Identify which cell holds the provided text, then report its [x, y] central coordinate. 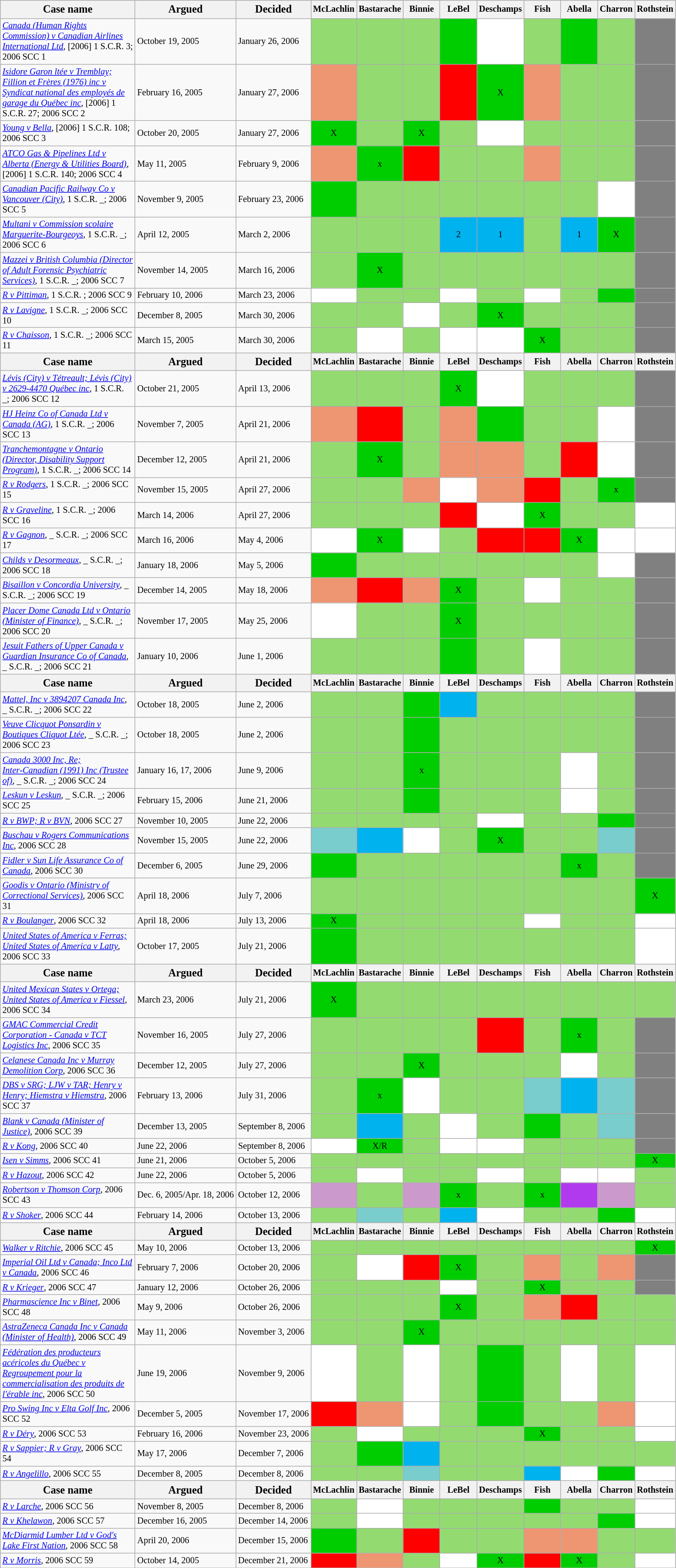
GMAC Commercial Credit Corporation - Canada v TCT Logistics Inc, 2006 SCC 35 [68, 1035]
Bisaillon v Concordia University, _ S.C.R. _; 2006 SCC 19 [68, 590]
November 7, 2005 [185, 424]
R v Khelawon, 2006 SCC 57 [68, 1521]
United States of America v Ferras; United States of America v Latty, 2006 SCC 33 [68, 946]
January 26, 2006 [273, 41]
November 3, 2006 [273, 1332]
R v Hazout, 2006 SCC 42 [68, 1175]
R v Boulanger, 2006 SCC 32 [68, 921]
April 20, 2006 [185, 1541]
November 16, 2005 [185, 1035]
R v Déry, 2006 SCC 53 [68, 1433]
January 16, 17, 2006 [185, 771]
December 15, 2006 [273, 1541]
Canada (Human Rights Commission) v Canadian Airlines International Ltd, [2006] 1 S.C.R. 3; 2006 SCC 1 [68, 41]
R v Shoker, 2006 SCC 44 [68, 1215]
April 12, 2005 [185, 235]
Isidore Garon ltée v Tremblay; Fillion et Frères (1976) inc v Syndicat national des employés de garage du Québec inc, [2006] 1 S.C.R. 27; 2006 SCC 2 [68, 92]
R v Gagnon, _ S.C.R. _; 2006 SCC 17 [68, 540]
December 13, 2005 [185, 1126]
February 13, 2006 [185, 1096]
Veuve Clicquot Ponsardin v Boutiques Cliquot Ltée, _ S.C.R. _; 2006 SCC 23 [68, 735]
October 21, 2005 [185, 388]
May 17, 2006 [185, 1454]
R v Larche, 2006 SCC 56 [68, 1506]
December 5, 2005 [185, 1414]
Walker v Ritchie, 2006 SCC 45 [68, 1248]
Fédération des producteurs acéricoles du Québec v Regroupement pour la commercialisation des produits de l'érable inc, 2006 SCC 50 [68, 1373]
March 14, 2006 [185, 515]
February 7, 2006 [185, 1267]
November 9, 2005 [185, 199]
HJ Heinz Co of Canada Ltd v Canada (AG), 1 S.C.R. _; 2006 SCC 13 [68, 424]
Isen v Simms, 2006 SCC 41 [68, 1161]
Tranchemontagne v Ontario (Director, Disability Support Program), 1 S.C.R. _; 2006 SCC 14 [68, 460]
Leskun v Leskun, _ S.C.R. _; 2006 SCC 25 [68, 801]
November 17, 2006 [273, 1414]
December 7, 2006 [273, 1454]
Pro Swing Inc v Elta Golf Inc, 2006 SCC 52 [68, 1414]
April 13, 2006 [273, 388]
X/R [380, 1146]
Mattel, Inc v 3894207 Canada Inc, _ S.C.R. _; 2006 SCC 22 [68, 704]
Dec. 6, 2005/Apr. 18, 2006 [185, 1195]
October 14, 2005 [185, 1561]
July 31, 2006 [273, 1096]
January 12, 2006 [185, 1287]
November 10, 2005 [185, 821]
Young v Bella, [2006] 1 S.C.R. 108; 2006 SCC 3 [68, 133]
May 4, 2006 [273, 540]
January 10, 2006 [185, 656]
Celanese Canada Inc v Murray Demolition Corp, 2006 SCC 36 [68, 1065]
Canadian Pacific Railway Co v Vancouver (City), 1 S.C.R. _; 2006 SCC 5 [68, 199]
R v Lavigne, 1 S.C.R. _; 2006 SCC 10 [68, 315]
November 23, 2006 [273, 1433]
May 11, 2005 [185, 164]
R v Krieger, 2006 SCC 47 [68, 1287]
May 25, 2006 [273, 621]
December 16, 2005 [185, 1521]
March 15, 2005 [185, 340]
Imperial Oil Ltd v Canada; Inco Ltd v Canada, 2006 SCC 46 [68, 1267]
Jesuit Fathers of Upper Canada v Guardian Insurance Co of Canada, _ S.C.R. _; 2006 SCC 21 [68, 656]
December 6, 2005 [185, 865]
December 14, 2006 [273, 1521]
R v Sappier; R v Gray, 2006 SCC 54 [68, 1454]
June 29, 2006 [273, 865]
United Mexican States v Ortega; United States of America v Fiessel, 2006 SCC 34 [68, 999]
Pharmascience Inc v Binet, 2006 SCC 48 [68, 1307]
February 15, 2006 [185, 801]
May 9, 2006 [185, 1307]
February 10, 2006 [185, 295]
October 12, 2006 [273, 1195]
February 16, 2005 [185, 92]
Fidler v Sun Life Assurance Co of Canada, 2006 SCC 30 [68, 865]
June 1, 2006 [273, 656]
R v Chaisson, 1 S.C.R. _; 2006 SCC 11 [68, 340]
Canada 3000 Inc, Re; Inter‑Canadian (1991) Inc (Trustee of), _ S.C.R. _; 2006 SCC 24 [68, 771]
November 8, 2005 [185, 1506]
R v Angelillo, 2006 SCC 55 [68, 1474]
October 20, 2006 [273, 1267]
December 14, 2005 [185, 590]
McDiarmid Lumber Ltd v God's Lake First Nation, 2006 SCC 58 [68, 1541]
July 7, 2006 [273, 896]
October 20, 2005 [185, 133]
Blank v Canada (Minister of Justice), 2006 SCC 39 [68, 1126]
March 2, 2006 [273, 235]
June 19, 2006 [185, 1373]
June 9, 2006 [273, 771]
AstraZeneca Canada Inc v Canada (Minister of Health), 2006 SCC 49 [68, 1332]
July 13, 2006 [273, 921]
2 [459, 235]
May 10, 2006 [185, 1248]
February 9, 2006 [273, 164]
February 16, 2006 [185, 1433]
January 18, 2006 [185, 565]
November 14, 2005 [185, 270]
R v Morris, 2006 SCC 59 [68, 1561]
November 17, 2005 [185, 621]
Robertson v Thomson Corp, 2006 SCC 43 [68, 1195]
February 23, 2006 [273, 199]
May 5, 2006 [273, 565]
R v Graveline, 1 S.C.R. _; 2006 SCC 16 [68, 515]
R v BWP; R v BVN, 2006 SCC 27 [68, 821]
December 21, 2006 [273, 1561]
Childs v Desormeaux, _ S.C.R. _; 2006 SCC 18 [68, 565]
May 11, 2006 [185, 1332]
November 9, 2006 [273, 1373]
DBS v SRG; LJW v TAR; Henry v Henry; Hiemstra v Hiemstra, 2006 SCC 37 [68, 1096]
Placer Dome Canada Ltd v Ontario (Minister of Finance), _ S.C.R. _; 2006 SCC 20 [68, 621]
R v Kong, 2006 SCC 40 [68, 1146]
Buschau v Rogers Communications Inc, 2006 SCC 28 [68, 841]
October 17, 2005 [185, 946]
Goodis v Ontario (Ministry of Correctional Services), 2006 SCC 31 [68, 896]
ATCO Gas & Pipelines Ltd v Alberta (Energy & Utilities Board), [2006] 1 S.C.R. 140; 2006 SCC 4 [68, 164]
R v Pittiman, 1 S.C.R. ; 2006 SCC 9 [68, 295]
October 19, 2005 [185, 41]
Multani v Commission scolaire Marguerite-Bourgeoys, 1 S.C.R. _; 2006 SCC 6 [68, 235]
February 14, 2006 [185, 1215]
Mazzei v British Columbia (Director of Adult Forensic Psychiatric Services), 1 S.C.R. _; 2006 SCC 7 [68, 270]
R v Rodgers, 1 S.C.R. _; 2006 SCC 15 [68, 490]
Lévis (City) v Tétreault; Lévis (City) v 2629-4470 Québec inc, 1 S.C.R. _; 2006 SCC 12 [68, 388]
May 18, 2006 [273, 590]
